Find where the given text appears and provide that cell's center as (X, Y) coordinate. 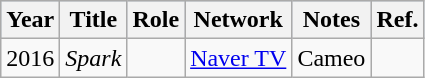
Network (238, 20)
Title (94, 20)
Cameo (332, 58)
Notes (332, 20)
2016 (30, 58)
Role (156, 20)
Naver TV (238, 58)
Year (30, 20)
Ref. (398, 20)
Spark (94, 58)
